For the text-containing cell, return its midpoint in (X, Y) coordinate format. 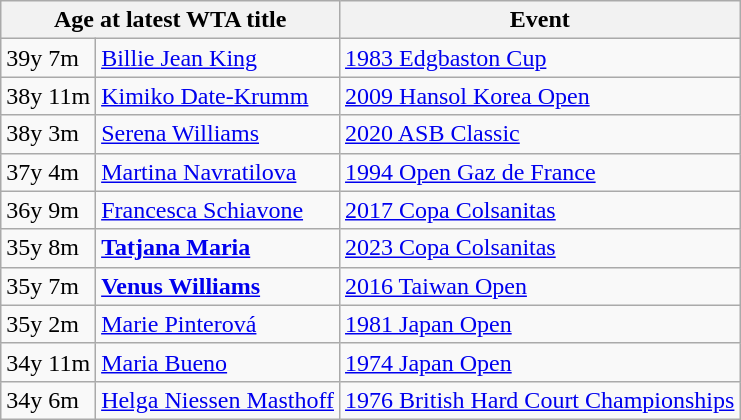
Age at latest WTA title (170, 20)
2017 Copa Colsanitas (540, 210)
Venus Williams (218, 286)
38y 11m (48, 96)
Maria Bueno (218, 362)
37y 4m (48, 172)
35y 8m (48, 248)
Martina Navratilova (218, 172)
35y 2m (48, 324)
1976 British Hard Court Championships (540, 400)
2020 ASB Classic (540, 134)
36y 9m (48, 210)
1981 Japan Open (540, 324)
Billie Jean King (218, 58)
Serena Williams (218, 134)
Francesca Schiavone (218, 210)
2023 Copa Colsanitas (540, 248)
39y 7m (48, 58)
1983 Edgbaston Cup (540, 58)
Event (540, 20)
2009 Hansol Korea Open (540, 96)
1994 Open Gaz de France (540, 172)
38y 3m (48, 134)
Kimiko Date-Krumm (218, 96)
Marie Pinterová (218, 324)
Helga Niessen Masthoff (218, 400)
34y 11m (48, 362)
35y 7m (48, 286)
2016 Taiwan Open (540, 286)
34y 6m (48, 400)
Tatjana Maria (218, 248)
1974 Japan Open (540, 362)
